Determine the [X, Y] coordinate at the center of the cell enclosing the given text.  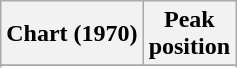
Peak position [189, 34]
Chart (1970) [72, 34]
